Search for the cell housing the specified text and yield its (x, y) center coordinate. 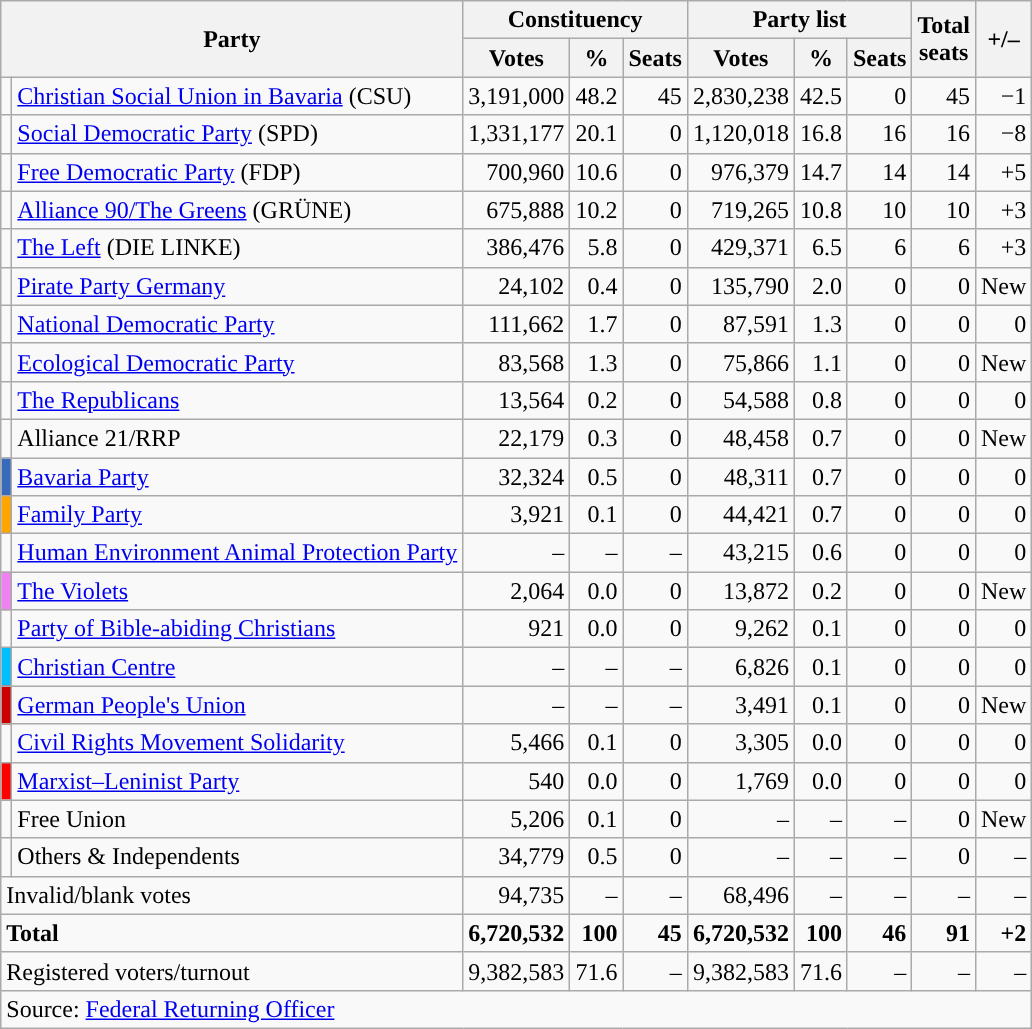
Others & Independents (238, 857)
0.3 (596, 438)
Christian Centre (238, 667)
675,888 (516, 210)
68,496 (740, 895)
10.2 (596, 210)
Source: Federal Returning Officer (516, 1009)
0.8 (820, 400)
German People's Union (238, 705)
111,662 (516, 324)
48,311 (740, 477)
75,866 (740, 362)
48,458 (740, 438)
83,568 (516, 362)
1,331,177 (516, 134)
700,960 (516, 172)
Invalid/blank votes (232, 895)
Marxist–Leninist Party (238, 781)
9,262 (740, 629)
The Republicans (238, 400)
6,826 (740, 667)
44,421 (740, 515)
10.8 (820, 210)
921 (516, 629)
13,872 (740, 591)
3,491 (740, 705)
976,379 (740, 172)
3,191,000 (516, 96)
Ecological Democratic Party (238, 362)
The Violets (238, 591)
32,324 (516, 477)
34,779 (516, 857)
429,371 (740, 248)
The Left (DIE LINKE) (238, 248)
2.0 (820, 286)
16.8 (820, 134)
386,476 (516, 248)
87,591 (740, 324)
48.2 (596, 96)
5,466 (516, 743)
Totalseats (944, 39)
Christian Social Union in Bavaria (CSU) (238, 96)
Party list (800, 20)
719,265 (740, 210)
Family Party (238, 515)
54,588 (740, 400)
Alliance 90/The Greens (GRÜNE) (238, 210)
6.5 (820, 248)
Registered voters/turnout (232, 971)
0.6 (820, 553)
Pirate Party Germany (238, 286)
22,179 (516, 438)
1.1 (820, 362)
91 (944, 933)
3,305 (740, 743)
14.7 (820, 172)
0.4 (596, 286)
20.1 (596, 134)
42.5 (820, 96)
Free Union (238, 819)
Civil Rights Movement Solidarity (238, 743)
Free Democratic Party (FDP) (238, 172)
24,102 (516, 286)
+/– (1003, 39)
2,064 (516, 591)
Alliance 21/RRP (238, 438)
540 (516, 781)
Total (232, 933)
1.7 (596, 324)
Human Environment Animal Protection Party (238, 553)
Party (232, 39)
135,790 (740, 286)
National Democratic Party (238, 324)
10.6 (596, 172)
43,215 (740, 553)
2,830,238 (740, 96)
5.8 (596, 248)
13,564 (516, 400)
+2 (1003, 933)
1,769 (740, 781)
Constituency (576, 20)
+5 (1003, 172)
−1 (1003, 96)
3,921 (516, 515)
46 (879, 933)
Social Democratic Party (SPD) (238, 134)
1,120,018 (740, 134)
Party of Bible-abiding Christians (238, 629)
−8 (1003, 134)
94,735 (516, 895)
5,206 (516, 819)
Bavaria Party (238, 477)
